Capture the cell that displays the provided text and extract its [X, Y] central coordinate. 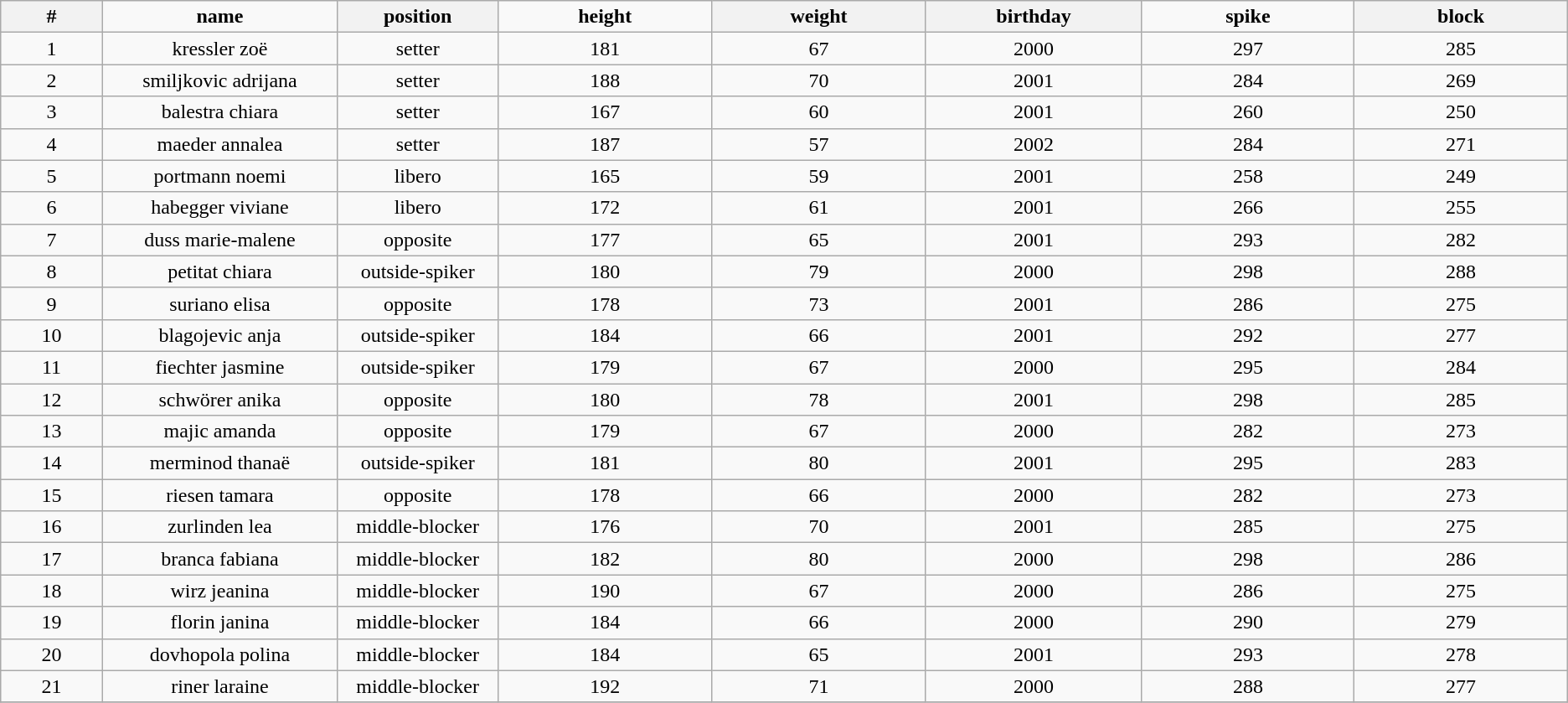
weight [819, 17]
smiljkovic adrijana [219, 80]
11 [52, 367]
18 [52, 591]
5 [52, 176]
maeder annalea [219, 144]
balestra chiara [219, 112]
blagojevic anja [219, 335]
13 [52, 432]
duss marie-malene [219, 240]
20 [52, 654]
florin janina [219, 623]
57 [819, 144]
176 [605, 527]
4 [52, 144]
278 [1461, 654]
petitat chiara [219, 271]
297 [1248, 49]
260 [1248, 112]
9 [52, 303]
kressler zoë [219, 49]
177 [605, 240]
250 [1461, 112]
birthday [1034, 17]
name [219, 17]
60 [819, 112]
61 [819, 208]
266 [1248, 208]
19 [52, 623]
dovhopola polina [219, 654]
290 [1248, 623]
# [52, 17]
188 [605, 80]
8 [52, 271]
292 [1248, 335]
279 [1461, 623]
187 [605, 144]
riesen tamara [219, 495]
17 [52, 559]
branca fabiana [219, 559]
suriano elisa [219, 303]
12 [52, 400]
79 [819, 271]
283 [1461, 463]
21 [52, 686]
spike [1248, 17]
182 [605, 559]
3 [52, 112]
16 [52, 527]
71 [819, 686]
78 [819, 400]
2 [52, 80]
190 [605, 591]
portmann noemi [219, 176]
15 [52, 495]
position [418, 17]
merminod thanaë [219, 463]
59 [819, 176]
167 [605, 112]
14 [52, 463]
height [605, 17]
249 [1461, 176]
7 [52, 240]
riner laraine [219, 686]
165 [605, 176]
73 [819, 303]
habegger viviane [219, 208]
2002 [1034, 144]
255 [1461, 208]
258 [1248, 176]
172 [605, 208]
block [1461, 17]
fiechter jasmine [219, 367]
192 [605, 686]
majic amanda [219, 432]
269 [1461, 80]
schwörer anika [219, 400]
wirz jeanina [219, 591]
6 [52, 208]
10 [52, 335]
271 [1461, 144]
1 [52, 49]
zurlinden lea [219, 527]
